Determine the [x, y] coordinate at the center of the cell enclosing the given text.  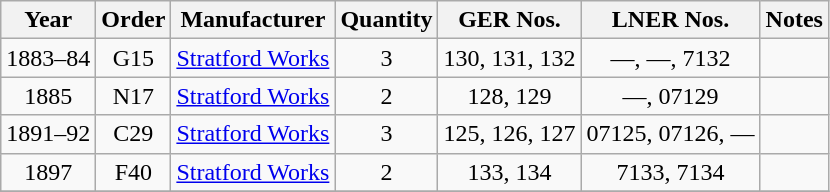
Year [48, 20]
C29 [134, 134]
—, 07129 [670, 96]
Quantity [386, 20]
Order [134, 20]
125, 126, 127 [510, 134]
N17 [134, 96]
128, 129 [510, 96]
LNER Nos. [670, 20]
130, 131, 132 [510, 58]
7133, 7134 [670, 172]
133, 134 [510, 172]
Manufacturer [253, 20]
G15 [134, 58]
07125, 07126, — [670, 134]
1891–92 [48, 134]
1885 [48, 96]
F40 [134, 172]
GER Nos. [510, 20]
1883–84 [48, 58]
—, —, 7132 [670, 58]
1897 [48, 172]
Notes [794, 20]
